Detect which cell encompasses the target text, then output its [x, y] center coordinate. 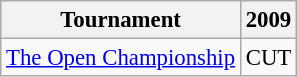
2009 [268, 20]
CUT [268, 58]
The Open Championship [121, 58]
Tournament [121, 20]
